Return [X, Y] of the center of cell containing provided text 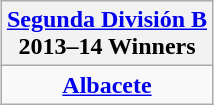
Segunda División B2013–14 Winners [106, 34]
Albacete [106, 85]
